Locate the cell with the specified text and output its (x, y) center coordinate. 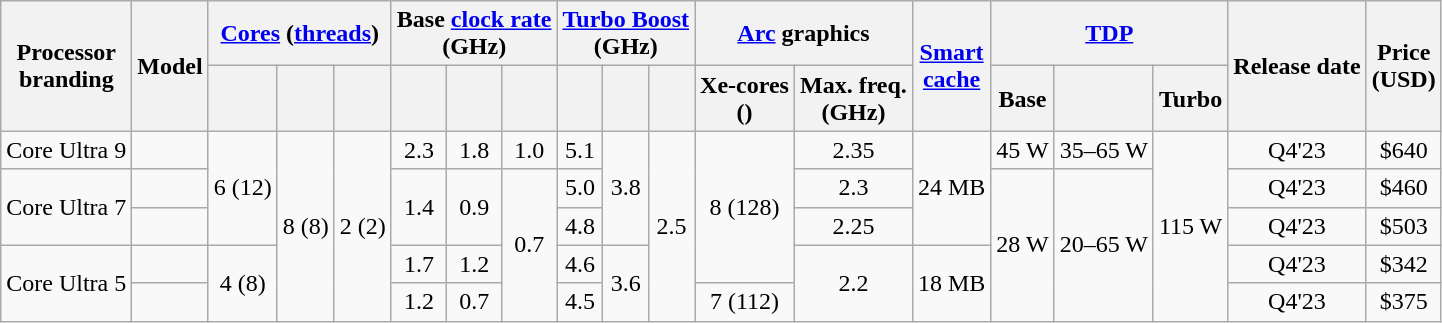
Max. freq.(GHz) (853, 98)
3.6 (626, 283)
1.4 (418, 207)
45 W (1022, 150)
Cores (threads) (300, 34)
$375 (1404, 302)
115 W (1190, 226)
Arc graphics (804, 34)
Smartcache (951, 66)
Core Ultra 7 (66, 207)
Base (1022, 98)
Price(USD) (1404, 66)
4.5 (580, 302)
2 (2) (362, 226)
$460 (1404, 188)
Processorbranding (66, 66)
$503 (1404, 226)
Model (170, 66)
20–65 W (1104, 245)
5.0 (580, 188)
Release date (1297, 66)
0.9 (474, 207)
TDP (1110, 34)
1.0 (530, 150)
Turbo (1190, 98)
Base clock rate(GHz) (474, 34)
4 (8) (242, 283)
Core Ultra 9 (66, 150)
3.8 (626, 188)
2.2 (853, 283)
5.1 (580, 150)
2.35 (853, 150)
24 MB (951, 188)
4.6 (580, 264)
7 (112) (745, 302)
Xe-cores() (745, 98)
1.7 (418, 264)
2.25 (853, 226)
35–65 W (1104, 150)
8 (8) (306, 226)
18 MB (951, 283)
28 W (1022, 245)
6 (12) (242, 188)
Turbo Boost(GHz) (626, 34)
4.8 (580, 226)
1.8 (474, 150)
Core Ultra 5 (66, 283)
8 (128) (745, 207)
2.5 (672, 226)
$640 (1404, 150)
$342 (1404, 264)
